Return [x, y] of the center of cell containing provided text 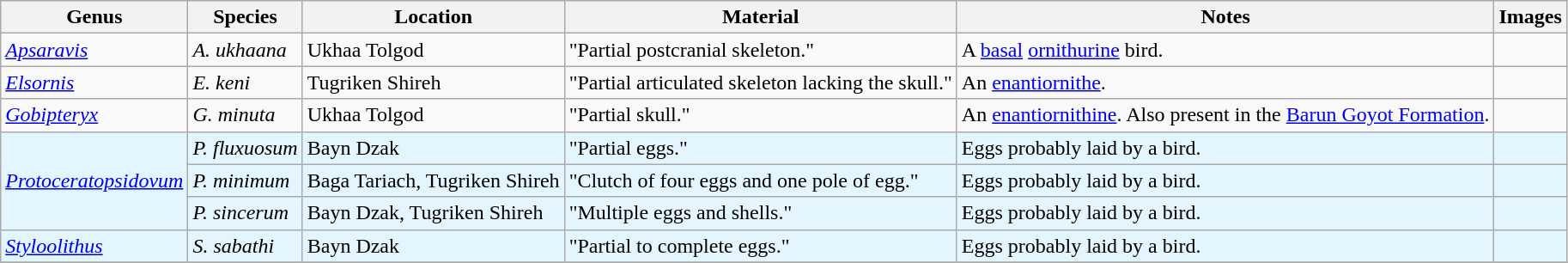
P. fluxuosum [246, 148]
Styloolithus [94, 246]
"Partial eggs." [761, 148]
S. sabathi [246, 246]
Protoceratopsidovum [94, 180]
Baga Tariach, Tugriken Shireh [433, 180]
"Partial skull." [761, 115]
Genus [94, 17]
"Partial articulated skeleton lacking the skull." [761, 83]
"Multiple eggs and shells." [761, 213]
P. sincerum [246, 213]
A. ukhaana [246, 50]
Tugriken Shireh [433, 83]
A basal ornithurine bird. [1225, 50]
An enantiornithe. [1225, 83]
Notes [1225, 17]
"Clutch of four eggs and one pole of egg." [761, 180]
"Partial postcranial skeleton." [761, 50]
Elsornis [94, 83]
G. minuta [246, 115]
Apsaravis [94, 50]
Images [1530, 17]
P. minimum [246, 180]
Bayn Dzak, Tugriken Shireh [433, 213]
Location [433, 17]
Species [246, 17]
Material [761, 17]
"Partial to complete eggs." [761, 246]
E. keni [246, 83]
An enantiornithine. Also present in the Barun Goyot Formation. [1225, 115]
Gobipteryx [94, 115]
